Identify which cell holds the provided text, then report its [x, y] central coordinate. 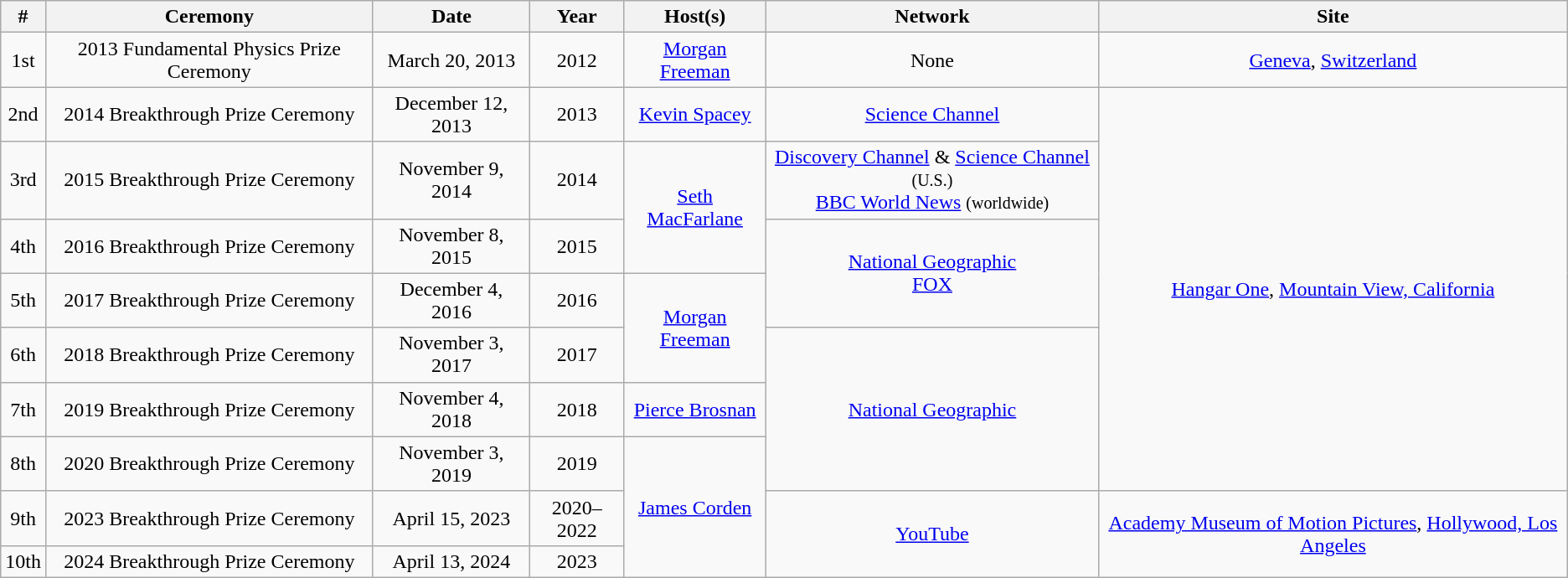
Science Channel [931, 114]
Pierce Brosnan [695, 409]
# [23, 17]
Geneva, Switzerland [1333, 60]
Seth MacFarlane [695, 208]
April 13, 2024 [451, 561]
2018 Breakthrough Prize Ceremony [209, 355]
National GeographicFOX [931, 273]
November 9, 2014 [451, 180]
2013 Fundamental Physics Prize Ceremony [209, 60]
Discovery Channel & Science Channel (U.S.)BBC World News (worldwide) [931, 180]
2019 Breakthrough Prize Ceremony [209, 409]
Kevin Spacey [695, 114]
Academy Museum of Motion Pictures, Hollywood, Los Angeles [1333, 534]
2012 [577, 60]
Hangar One, Mountain View, California [1333, 289]
3rd [23, 180]
2015 [577, 246]
December 4, 2016 [451, 300]
2017 [577, 355]
5th [23, 300]
2023 [577, 561]
Site [1333, 17]
2019 [577, 464]
Network [931, 17]
Year [577, 17]
2013 [577, 114]
2nd [23, 114]
2015 Breakthrough Prize Ceremony [209, 180]
Date [451, 17]
4th [23, 246]
2020 Breakthrough Prize Ceremony [209, 464]
7th [23, 409]
Host(s) [695, 17]
November 8, 2015 [451, 246]
6th [23, 355]
Ceremony [209, 17]
8th [23, 464]
November 3, 2019 [451, 464]
10th [23, 561]
2014 [577, 180]
James Corden [695, 507]
YouTube [931, 534]
December 12, 2013 [451, 114]
9th [23, 518]
November 3, 2017 [451, 355]
2014 Breakthrough Prize Ceremony [209, 114]
National Geographic [931, 409]
2016 Breakthrough Prize Ceremony [209, 246]
2018 [577, 409]
April 15, 2023 [451, 518]
2017 Breakthrough Prize Ceremony [209, 300]
2023 Breakthrough Prize Ceremony [209, 518]
November 4, 2018 [451, 409]
2016 [577, 300]
None [931, 60]
2024 Breakthrough Prize Ceremony [209, 561]
2020–2022 [577, 518]
1st [23, 60]
March 20, 2013 [451, 60]
